Scan for the cell matching the given text and deliver its [X, Y] coordinate at center. 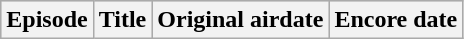
Encore date [396, 20]
Title [122, 20]
Episode [47, 20]
Original airdate [240, 20]
